Extract the (X, Y) coordinate from the center of the cell holding the provided text.  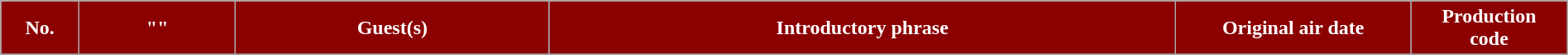
No. (40, 28)
Introductory phrase (863, 28)
"" (157, 28)
Guest(s) (392, 28)
Original air date (1293, 28)
Production code (1489, 28)
